Determine the (X, Y) coordinate at the center of the cell enclosing the given text.  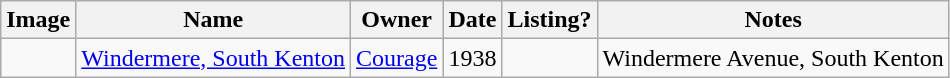
Windermere Avenue, South Kenton (773, 58)
Windermere, South Kenton (214, 58)
Owner (397, 20)
Name (214, 20)
Courage (397, 58)
Date (472, 20)
Listing? (550, 20)
1938 (472, 58)
Image (38, 20)
Notes (773, 20)
